Pinpoint the cell where the given text exists, returning its (X, Y) midpoint coordinate. 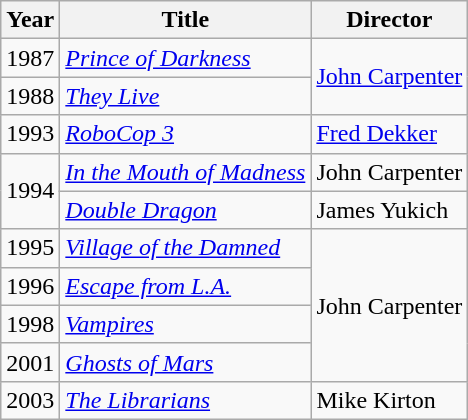
Vampires (186, 324)
RoboCop 3 (186, 134)
1994 (30, 191)
1995 (30, 248)
1998 (30, 324)
Escape from L.A. (186, 286)
Year (30, 20)
1987 (30, 58)
2001 (30, 362)
James Yukich (390, 210)
Mike Kirton (390, 400)
1996 (30, 286)
1993 (30, 134)
The Librarians (186, 400)
Village of the Damned (186, 248)
1988 (30, 96)
Prince of Darkness (186, 58)
Ghosts of Mars (186, 362)
Director (390, 20)
Fred Dekker (390, 134)
They Live (186, 96)
2003 (30, 400)
Double Dragon (186, 210)
Title (186, 20)
In the Mouth of Madness (186, 172)
